Scan for the cell matching the given text and deliver its [x, y] coordinate at center. 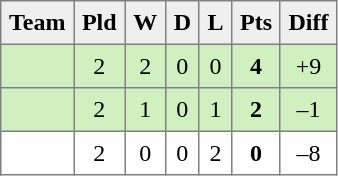
L [216, 23]
+9 [308, 66]
D [182, 23]
–8 [308, 153]
Pld [100, 23]
Diff [308, 23]
Team [38, 23]
4 [256, 66]
Pts [256, 23]
–1 [308, 110]
W [145, 23]
